Determine the (X, Y) coordinate at the center of the cell enclosing the given text.  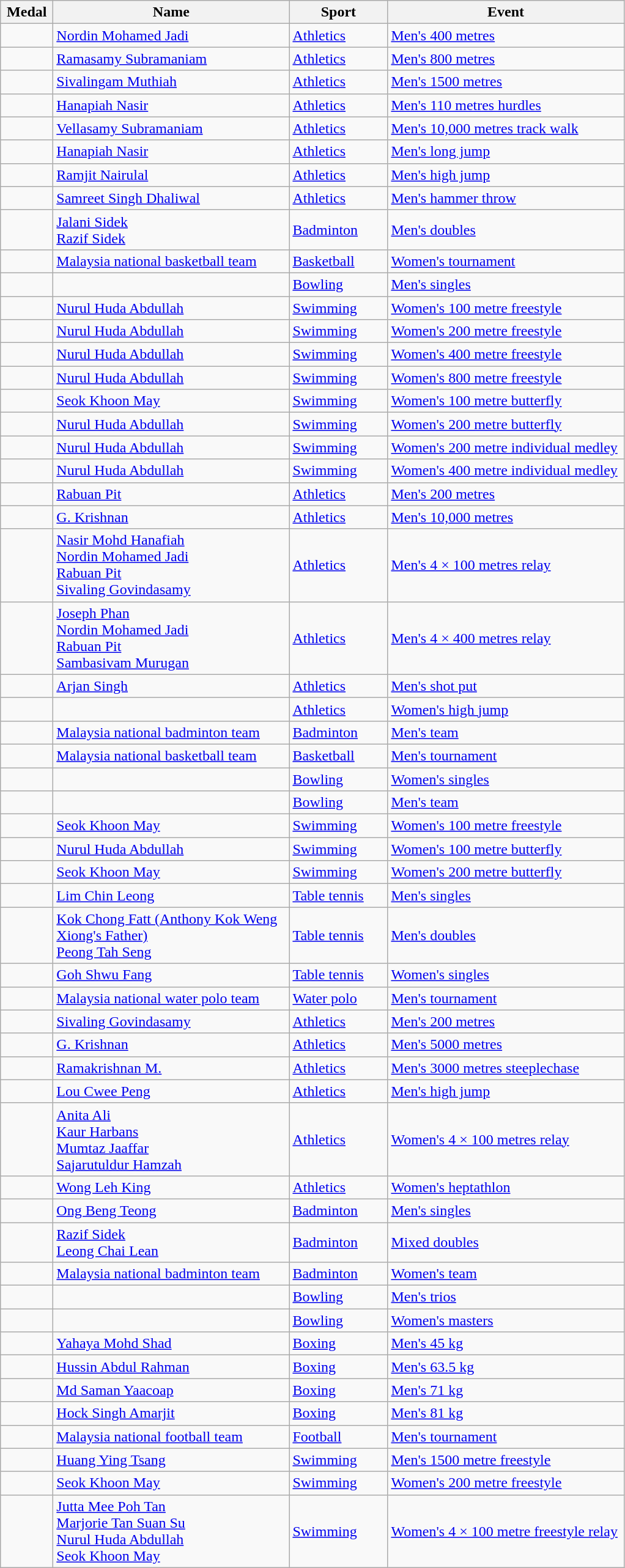
Women's 4 × 100 metre freestyle relay (506, 1531)
Men's 4 × 400 metres relay (506, 638)
Ong Beng Teong (171, 1210)
Vellasamy Subramaniam (171, 128)
Rabuan Pit (171, 494)
Men's 10,000 metres track walk (506, 128)
Men's 110 metres hurdles (506, 105)
Jutta Mee Poh TanMarjorie Tan Suan SuNurul Huda AbdullahSeok Khoon May (171, 1531)
Women's masters (506, 1320)
Arjan Singh (171, 686)
Men's 71 kg (506, 1390)
Ramakrishnan M. (171, 1068)
Women's high jump (506, 709)
Malaysia national water polo team (171, 998)
Anita AliKaur HarbansMumtaz JaaffarSajarutuldur Hamzah (171, 1139)
Yahaya Mohd Shad (171, 1344)
Men's 800 metres (506, 59)
Men's 10,000 metres (506, 517)
Hock Singh Amarjit (171, 1413)
Ramasamy Subramaniam (171, 59)
Football (339, 1437)
Men's 1500 metres (506, 82)
Women's team (506, 1274)
Sivaling Govindasamy (171, 1021)
Huang Ying Tsang (171, 1460)
Men's 1500 metre freestyle (506, 1460)
Women's tournament (506, 261)
Razif SidekLeong Chai Lean (171, 1242)
Nasir Mohd HanafiahNordin Mohamed JadiRabuan PitSivaling Govindasamy (171, 565)
Medal (27, 12)
Water polo (339, 998)
Ramjit Nairulal (171, 175)
Hussin Abdul Rahman (171, 1367)
Event (506, 12)
Men's 400 metres (506, 35)
Kok Chong Fatt (Anthony Kok Weng Xiong's Father)Peong Tah Seng (171, 935)
Jalani SidekRazif Sidek (171, 230)
Men's 81 kg (506, 1413)
Lim Chin Leong (171, 896)
Women's 200 metre individual medley (506, 447)
Men's long jump (506, 152)
Men's 3000 metres steeplechase (506, 1068)
Men's 5000 metres (506, 1045)
Nordin Mohamed Jadi (171, 35)
Lou Cwee Peng (171, 1091)
Men's 63.5 kg (506, 1367)
Women's heptathlon (506, 1187)
Wong Leh King (171, 1187)
Women's 400 metre freestyle (506, 355)
Malaysia national football team (171, 1437)
Sport (339, 12)
Men's 4 × 100 metres relay (506, 565)
Women's 800 metre freestyle (506, 378)
Joseph PhanNordin Mohamed JadiRabuan PitSambasivam Murugan (171, 638)
Men's hammer throw (506, 198)
Name (171, 12)
Men's 45 kg (506, 1344)
Men's trios (506, 1297)
Goh Shwu Fang (171, 975)
Men's shot put (506, 686)
Mixed doubles (506, 1242)
Women's 400 metre individual medley (506, 471)
Samreet Singh Dhaliwal (171, 198)
Md Saman Yaacoap (171, 1390)
Sivalingam Muthiah (171, 82)
Women's 4 × 100 metres relay (506, 1139)
